Search for the cell housing the specified text and yield its (x, y) center coordinate. 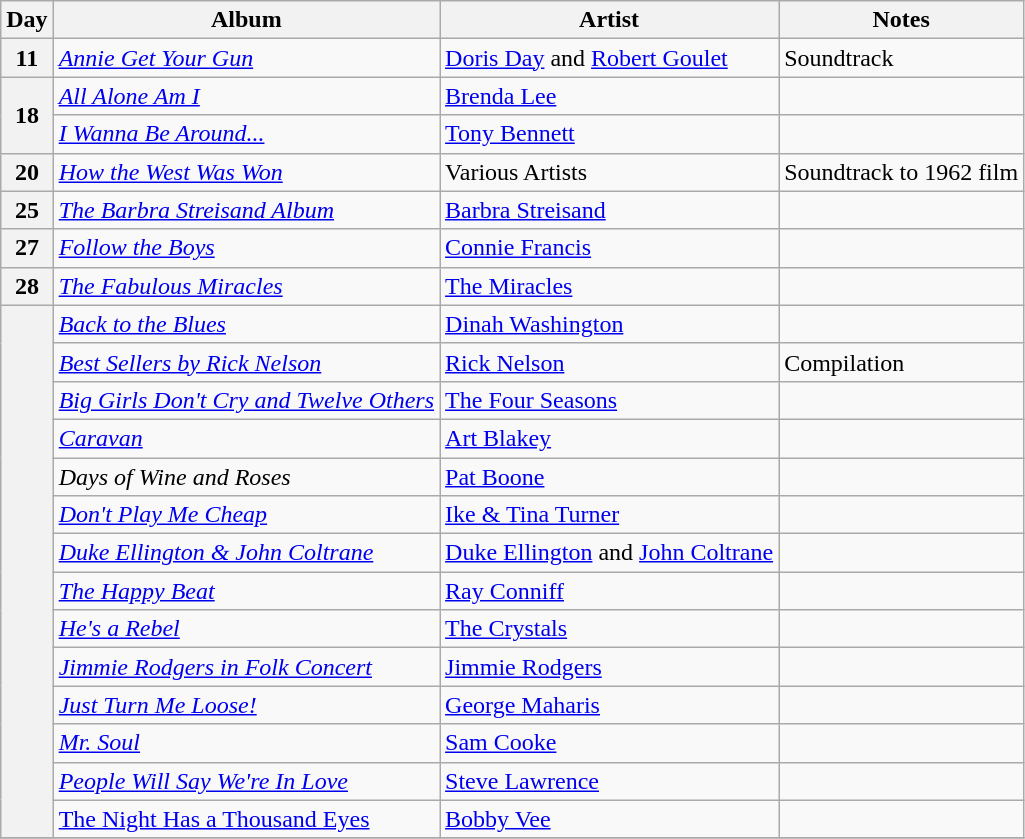
28 (27, 286)
How the West Was Won (246, 172)
Don't Play Me Cheap (246, 515)
The Fabulous Miracles (246, 286)
11 (27, 58)
Mr. Soul (246, 743)
27 (27, 248)
Dinah Washington (610, 324)
The Happy Beat (246, 591)
Back to the Blues (246, 324)
Art Blakey (610, 438)
People Will Say We're In Love (246, 781)
Follow the Boys (246, 248)
Just Turn Me Loose! (246, 705)
Best Sellers by Rick Nelson (246, 362)
Tony Bennett (610, 134)
George Maharis (610, 705)
Various Artists (610, 172)
Connie Francis (610, 248)
18 (27, 115)
Artist (610, 20)
Jimmie Rodgers (610, 667)
All Alone Am I (246, 96)
I Wanna Be Around... (246, 134)
Caravan (246, 438)
Pat Boone (610, 477)
Doris Day and Robert Goulet (610, 58)
25 (27, 210)
He's a Rebel (246, 629)
Album (246, 20)
Ike & Tina Turner (610, 515)
Rick Nelson (610, 362)
Soundtrack to 1962 film (902, 172)
Ray Conniff (610, 591)
Days of Wine and Roses (246, 477)
The Night Has a Thousand Eyes (246, 819)
Bobby Vee (610, 819)
Duke Ellington and John Coltrane (610, 553)
Day (27, 20)
Duke Ellington & John Coltrane (246, 553)
Brenda Lee (610, 96)
The Crystals (610, 629)
The Miracles (610, 286)
20 (27, 172)
Sam Cooke (610, 743)
Notes (902, 20)
The Barbra Streisand Album (246, 210)
Compilation (902, 362)
Big Girls Don't Cry and Twelve Others (246, 400)
Annie Get Your Gun (246, 58)
Steve Lawrence (610, 781)
Barbra Streisand (610, 210)
Jimmie Rodgers in Folk Concert (246, 667)
Soundtrack (902, 58)
The Four Seasons (610, 400)
